Provide the [X, Y] coordinate of the cell's center where the given text is located.  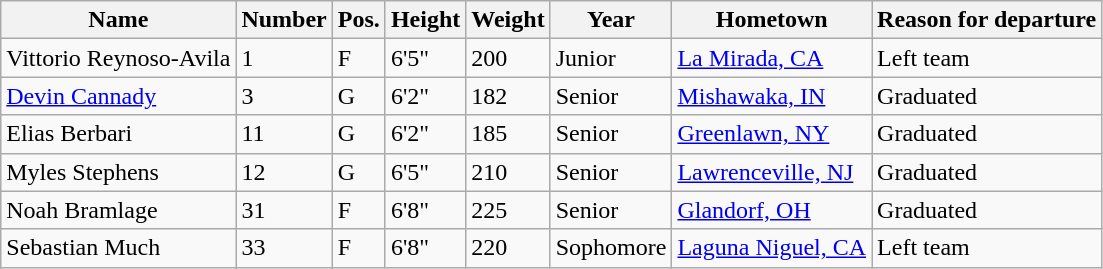
Noah Bramlage [118, 210]
Pos. [358, 20]
Vittorio Reynoso-Avila [118, 58]
Glandorf, OH [772, 210]
Reason for departure [987, 20]
210 [508, 172]
Year [611, 20]
Devin Cannady [118, 96]
31 [284, 210]
12 [284, 172]
11 [284, 134]
Weight [508, 20]
Lawrenceville, NJ [772, 172]
220 [508, 248]
Laguna Niguel, CA [772, 248]
Hometown [772, 20]
Elias Berbari [118, 134]
Name [118, 20]
Greenlawn, NY [772, 134]
Sophomore [611, 248]
Height [425, 20]
182 [508, 96]
Mishawaka, IN [772, 96]
185 [508, 134]
Number [284, 20]
La Mirada, CA [772, 58]
Junior [611, 58]
225 [508, 210]
Myles Stephens [118, 172]
3 [284, 96]
1 [284, 58]
Sebastian Much [118, 248]
33 [284, 248]
200 [508, 58]
